Output the [x, y] coordinate of the center of the cell containing the given text.  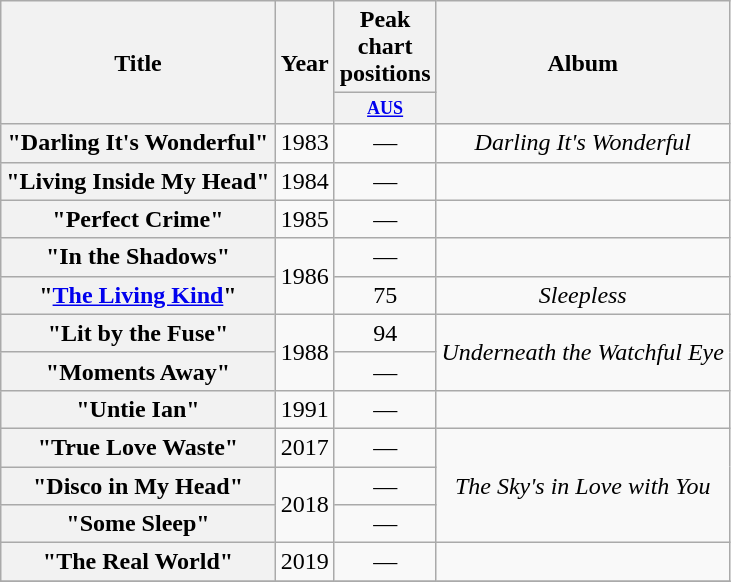
Peak chart positions [385, 47]
"Living Inside My Head" [138, 181]
Darling It's Wonderful [582, 143]
1991 [304, 409]
1986 [304, 276]
"Untie Ian" [138, 409]
1984 [304, 181]
"Moments Away" [138, 371]
AUS [385, 108]
"The Living Kind" [138, 295]
"The Real World" [138, 562]
1983 [304, 143]
2017 [304, 447]
2018 [304, 505]
Underneath the Watchful Eye [582, 352]
"Some Sleep" [138, 524]
Album [582, 62]
Year [304, 62]
"Disco in My Head" [138, 486]
"Perfect Crime" [138, 219]
94 [385, 333]
2019 [304, 562]
Title [138, 62]
75 [385, 295]
"True Love Waste" [138, 447]
1988 [304, 352]
"Lit by the Fuse" [138, 333]
1985 [304, 219]
Sleepless [582, 295]
"In the Shadows" [138, 257]
The Sky's in Love with You [582, 485]
"Darling It's Wonderful" [138, 143]
